Scan for the cell matching the given text and deliver its [x, y] coordinate at center. 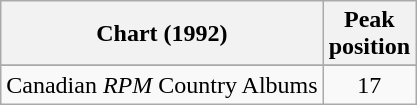
17 [369, 85]
Canadian RPM Country Albums [162, 85]
Chart (1992) [162, 34]
Peakposition [369, 34]
